Output the (X, Y) coordinate of the center of the cell containing the given text.  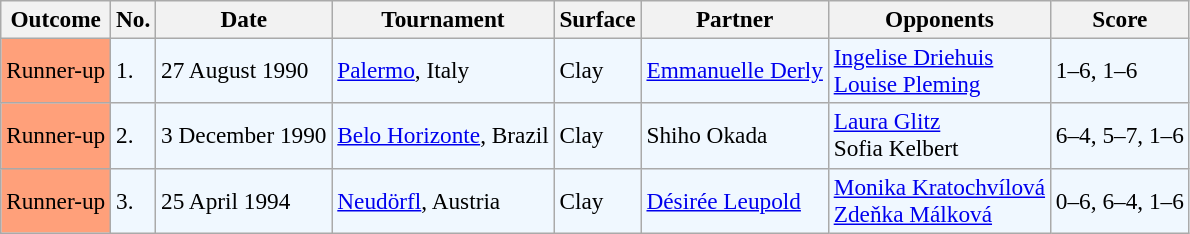
Emmanuelle Derly (734, 70)
Belo Horizonte, Brazil (443, 136)
Désirée Leupold (734, 200)
Neudörfl, Austria (443, 200)
Opponents (939, 19)
Score (1120, 19)
Tournament (443, 19)
Palermo, Italy (443, 70)
Outcome (56, 19)
Shiho Okada (734, 136)
6–4, 5–7, 1–6 (1120, 136)
Date (244, 19)
Partner (734, 19)
2. (134, 136)
Ingelise Driehuis Louise Pleming (939, 70)
3 December 1990 (244, 136)
3. (134, 200)
Surface (598, 19)
0–6, 6–4, 1–6 (1120, 200)
25 April 1994 (244, 200)
Monika Kratochvílová Zdeňka Málková (939, 200)
Laura Glitz Sofia Kelbert (939, 136)
1–6, 1–6 (1120, 70)
1. (134, 70)
27 August 1990 (244, 70)
No. (134, 19)
